Capture the cell that displays the provided text and extract its (x, y) central coordinate. 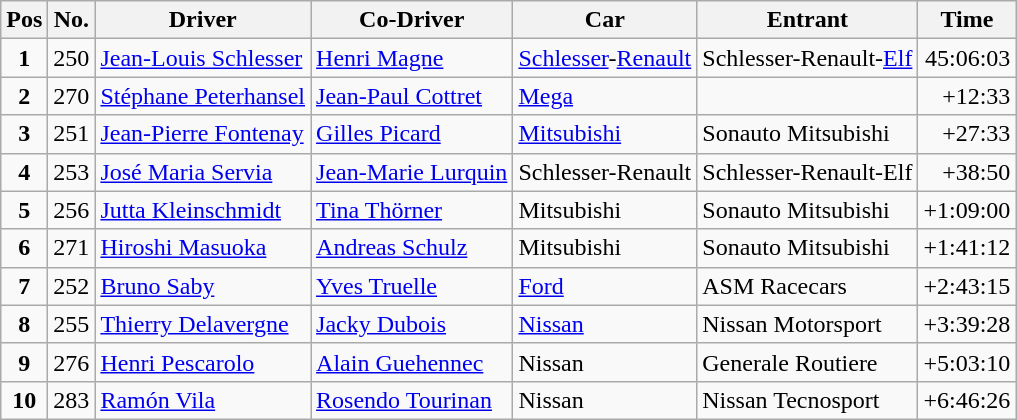
Entrant (808, 20)
256 (72, 210)
Jutta Kleinschmidt (203, 210)
Nissan Tecnosport (808, 400)
Time (967, 20)
José Maria Servia (203, 172)
Jean-Pierre Fontenay (203, 134)
1 (24, 58)
Driver (203, 20)
45:06:03 (967, 58)
Bruno Saby (203, 286)
+2:43:15 (967, 286)
250 (72, 58)
Jean-Paul Cottret (412, 96)
+1:41:12 (967, 248)
+1:09:00 (967, 210)
255 (72, 324)
Stéphane Peterhansel (203, 96)
Henri Pescarolo (203, 362)
9 (24, 362)
+6:46:26 (967, 400)
Gilles Picard (412, 134)
Henri Magne (412, 58)
Alain Guehennec (412, 362)
Jacky Dubois (412, 324)
Ford (605, 286)
Nissan Motorsport (808, 324)
ASM Racecars (808, 286)
Jean-Louis Schlesser (203, 58)
271 (72, 248)
251 (72, 134)
6 (24, 248)
+5:03:10 (967, 362)
276 (72, 362)
253 (72, 172)
+38:50 (967, 172)
Mega (605, 96)
Pos (24, 20)
283 (72, 400)
7 (24, 286)
Jean-Marie Lurquin (412, 172)
Ramón Vila (203, 400)
10 (24, 400)
5 (24, 210)
+12:33 (967, 96)
Co-Driver (412, 20)
Generale Routiere (808, 362)
No. (72, 20)
8 (24, 324)
270 (72, 96)
Tina Thörner (412, 210)
Thierry Delavergne (203, 324)
2 (24, 96)
4 (24, 172)
+27:33 (967, 134)
3 (24, 134)
Andreas Schulz (412, 248)
Hiroshi Masuoka (203, 248)
Yves Truelle (412, 286)
252 (72, 286)
Rosendo Tourinan (412, 400)
Car (605, 20)
+3:39:28 (967, 324)
